For the text-containing cell, return its midpoint in [X, Y] coordinate format. 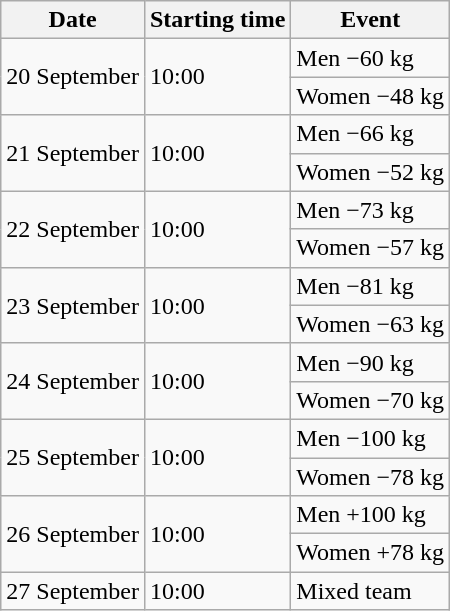
Women −70 kg [370, 400]
Starting time [217, 20]
25 September [73, 457]
Men −66 kg [370, 134]
Men +100 kg [370, 515]
Men −100 kg [370, 438]
Women +78 kg [370, 553]
27 September [73, 591]
Women −52 kg [370, 172]
23 September [73, 305]
Women −63 kg [370, 324]
22 September [73, 229]
Men −81 kg [370, 286]
Event [370, 20]
Women −78 kg [370, 477]
Men −60 kg [370, 58]
20 September [73, 77]
26 September [73, 534]
21 September [73, 153]
Men −90 kg [370, 362]
24 September [73, 381]
Women −48 kg [370, 96]
Date [73, 20]
Men −73 kg [370, 210]
Mixed team [370, 591]
Women −57 kg [370, 248]
